From the cell containing the given text, extract its center point as (X, Y) coordinate. 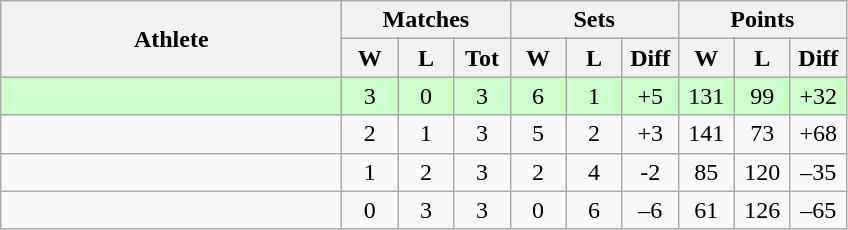
Points (762, 20)
5 (538, 134)
126 (762, 210)
73 (762, 134)
-2 (650, 172)
4 (594, 172)
Matches (426, 20)
61 (706, 210)
99 (762, 96)
+3 (650, 134)
Sets (594, 20)
141 (706, 134)
+5 (650, 96)
+68 (818, 134)
120 (762, 172)
–6 (650, 210)
Athlete (172, 39)
–65 (818, 210)
131 (706, 96)
Tot (482, 58)
–35 (818, 172)
+32 (818, 96)
85 (706, 172)
